Pinpoint the cell where the given text exists, returning its (X, Y) midpoint coordinate. 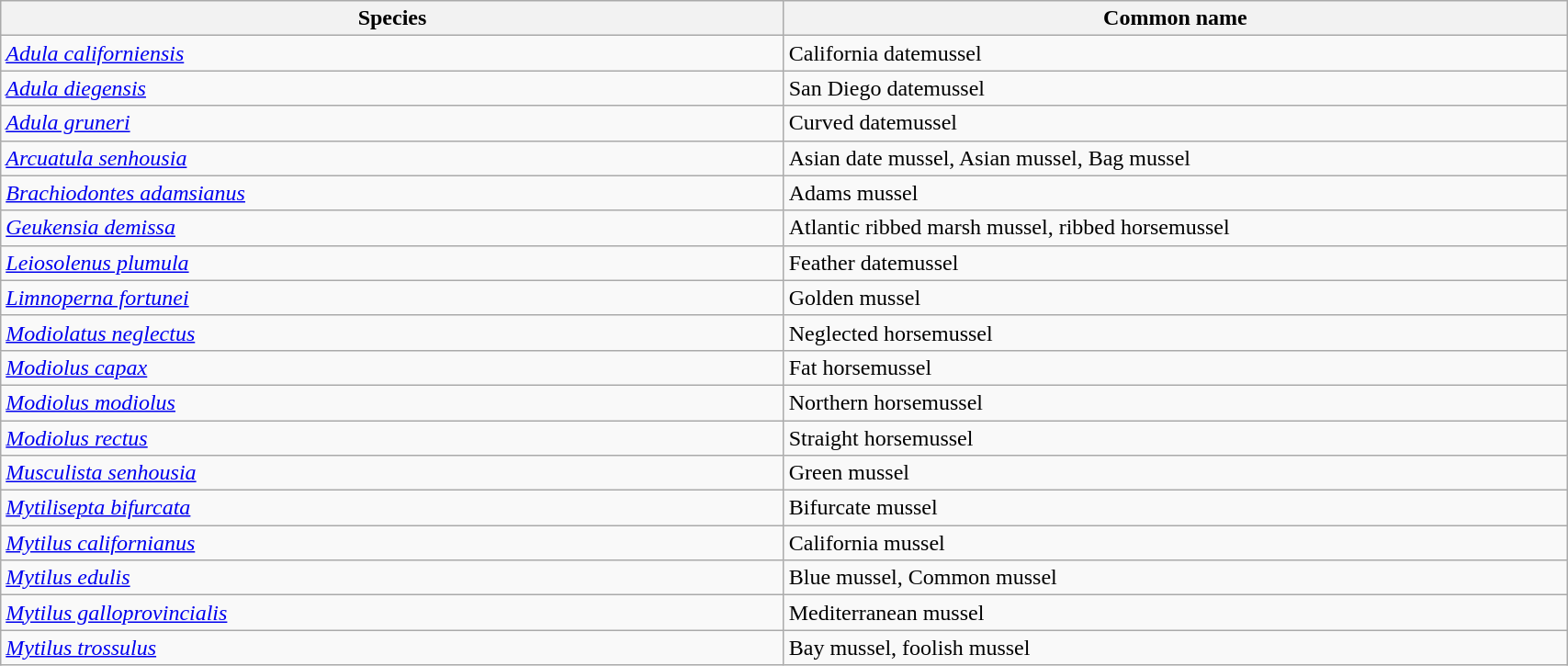
Golden mussel (1175, 298)
San Diego datemussel (1175, 88)
Modiolus modiolus (392, 402)
Geukensia demissa (392, 228)
Modiolus rectus (392, 438)
Blue mussel, Common mussel (1175, 578)
Fat horsemussel (1175, 367)
Adams mussel (1175, 193)
Modiolus capax (392, 367)
Adula gruneri (392, 123)
Mytilus californianus (392, 543)
Arcuatula senhousia (392, 158)
Green mussel (1175, 473)
Bay mussel, foolish mussel (1175, 648)
Mediterranean mussel (1175, 613)
Musculista senhousia (392, 473)
Species (392, 18)
Brachiodontes adamsianus (392, 193)
Modiolatus neglectus (392, 333)
Common name (1175, 18)
Mytilus trossulus (392, 648)
Neglected horsemussel (1175, 333)
California mussel (1175, 543)
Curved datemussel (1175, 123)
California datemussel (1175, 53)
Atlantic ribbed marsh mussel, ribbed horsemussel (1175, 228)
Straight horsemussel (1175, 438)
Adula californiensis (392, 53)
Limnoperna fortunei (392, 298)
Asian date mussel, Asian mussel, Bag mussel (1175, 158)
Northern horsemussel (1175, 402)
Leiosolenus plumula (392, 263)
Bifurcate mussel (1175, 508)
Mytilisepta bifurcata (392, 508)
Mytilus edulis (392, 578)
Adula diegensis (392, 88)
Feather datemussel (1175, 263)
Mytilus galloprovincialis (392, 613)
